Scan for the cell matching the given text and deliver its (X, Y) coordinate at center. 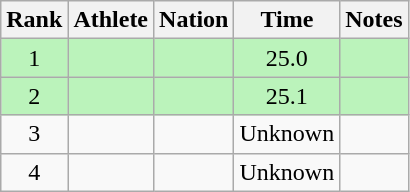
3 (34, 134)
Athlete (111, 20)
25.1 (287, 96)
25.0 (287, 58)
2 (34, 96)
Notes (374, 20)
Nation (194, 20)
1 (34, 58)
Rank (34, 20)
Time (287, 20)
4 (34, 172)
